Return [x, y] of the center of cell containing provided text 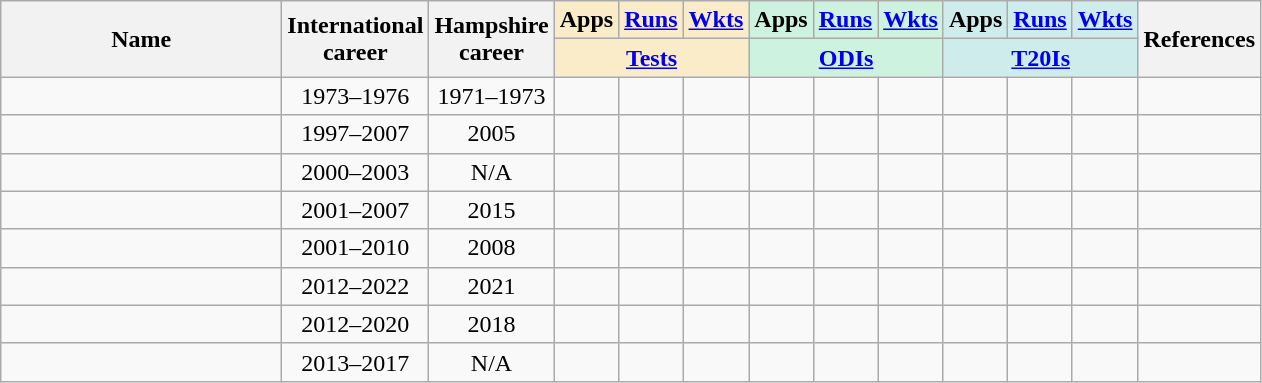
T20Is [1040, 58]
References [1200, 39]
2015 [492, 210]
ODIs [846, 58]
Tests [652, 58]
2012–2022 [356, 286]
1971–1973 [492, 96]
Internationalcareer [356, 39]
2008 [492, 248]
2005 [492, 134]
2018 [492, 324]
2001–2010 [356, 248]
2013–2017 [356, 362]
2012–2020 [356, 324]
1997–2007 [356, 134]
2000–2003 [356, 172]
Name [142, 39]
2021 [492, 286]
1973–1976 [356, 96]
Hampshirecareer [492, 39]
2001–2007 [356, 210]
